Determine the (X, Y) coordinate at the center of the cell enclosing the given text.  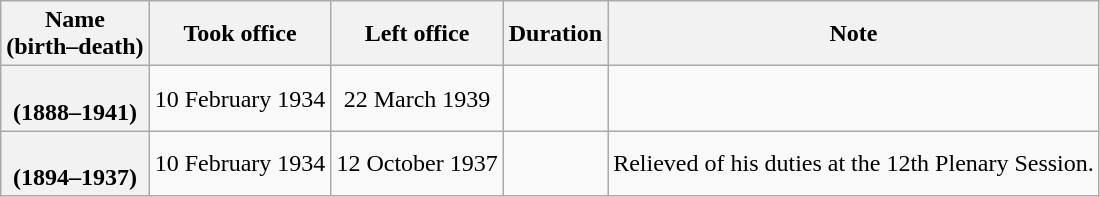
22 March 1939 (417, 98)
Duration (555, 34)
(1888–1941) (75, 98)
Name(birth–death) (75, 34)
Left office (417, 34)
Took office (240, 34)
Note (854, 34)
12 October 1937 (417, 164)
(1894–1937) (75, 164)
Relieved of his duties at the 12th Plenary Session. (854, 164)
